Scan for the cell matching the given text and deliver its (X, Y) coordinate at center. 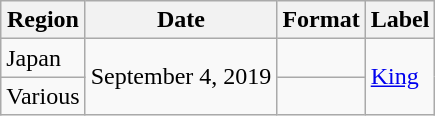
Region (43, 20)
September 4, 2019 (181, 77)
King (400, 77)
Label (400, 20)
Japan (43, 58)
Various (43, 96)
Format (321, 20)
Date (181, 20)
